Identify which cell holds the provided text, then report its [x, y] central coordinate. 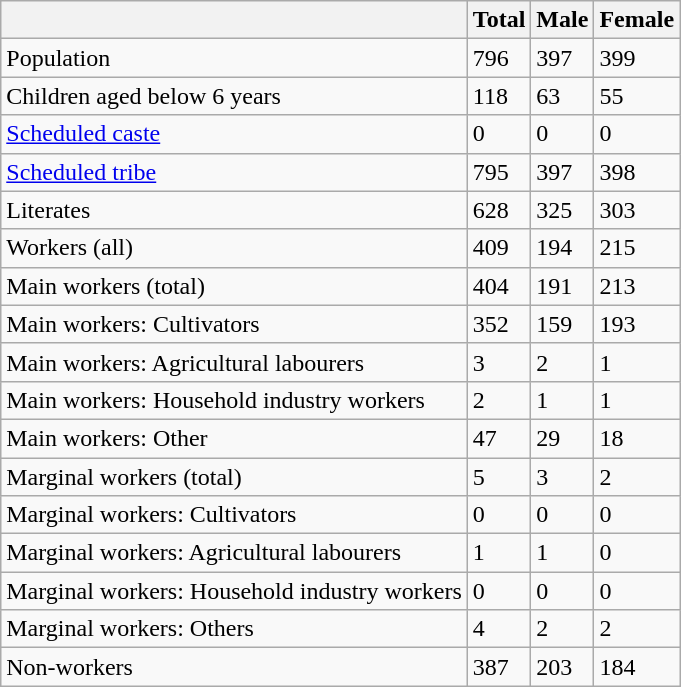
399 [637, 58]
Marginal workers: Cultivators [234, 515]
303 [637, 210]
Population [234, 58]
Male [562, 20]
Female [637, 20]
Non-workers [234, 667]
5 [499, 477]
628 [499, 210]
325 [562, 210]
Marginal workers: Agricultural labourers [234, 553]
63 [562, 96]
387 [499, 667]
409 [499, 248]
Workers (all) [234, 248]
352 [499, 324]
796 [499, 58]
Main workers: Household industry workers [234, 400]
Main workers: Cultivators [234, 324]
184 [637, 667]
194 [562, 248]
191 [562, 286]
203 [562, 667]
Scheduled tribe [234, 172]
Main workers: Agricultural labourers [234, 362]
118 [499, 96]
Main workers (total) [234, 286]
55 [637, 96]
Children aged below 6 years [234, 96]
193 [637, 324]
Main workers: Other [234, 438]
47 [499, 438]
404 [499, 286]
29 [562, 438]
Total [499, 20]
Literates [234, 210]
Marginal workers (total) [234, 477]
215 [637, 248]
Marginal workers: Others [234, 629]
Scheduled caste [234, 134]
213 [637, 286]
795 [499, 172]
398 [637, 172]
18 [637, 438]
4 [499, 629]
Marginal workers: Household industry workers [234, 591]
159 [562, 324]
